Find where the given text appears and provide that cell's center as [x, y] coordinate. 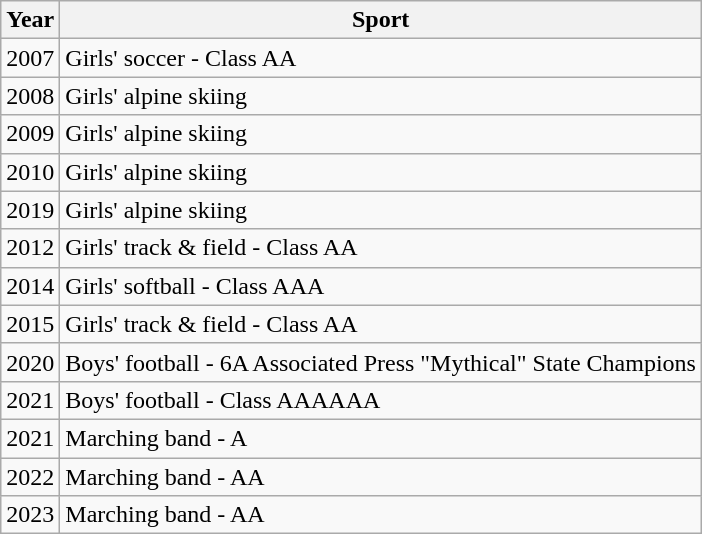
Marching band - A [381, 438]
Boys' football - 6A Associated Press "Mythical" State Champions [381, 362]
2010 [30, 172]
2014 [30, 286]
Sport [381, 20]
Girls' soccer - Class AA [381, 58]
2019 [30, 210]
2015 [30, 324]
2012 [30, 248]
2022 [30, 477]
Year [30, 20]
2007 [30, 58]
2009 [30, 134]
2020 [30, 362]
2023 [30, 515]
Girls' softball - Class AAA [381, 286]
2008 [30, 96]
Boys' football - Class AAAAAA [381, 400]
